Return the (x, y) coordinate for the center point of the cell that contains the specified text.  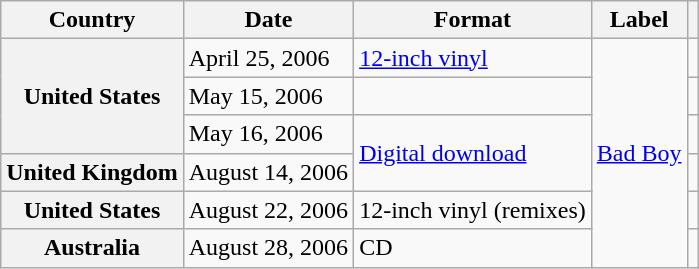
12-inch vinyl (remixes) (473, 210)
August 14, 2006 (268, 172)
Country (92, 20)
Digital download (473, 153)
CD (473, 248)
Bad Boy (639, 153)
May 16, 2006 (268, 134)
12-inch vinyl (473, 58)
Format (473, 20)
May 15, 2006 (268, 96)
April 25, 2006 (268, 58)
August 28, 2006 (268, 248)
United Kingdom (92, 172)
August 22, 2006 (268, 210)
Date (268, 20)
Australia (92, 248)
Label (639, 20)
